Output the (x, y) coordinate of the center of the cell containing the given text.  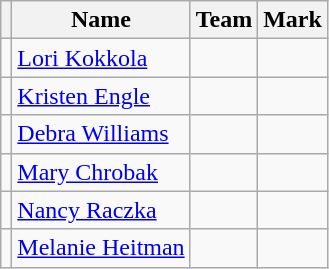
Mary Chrobak (101, 172)
Melanie Heitman (101, 248)
Debra Williams (101, 134)
Name (101, 20)
Kristen Engle (101, 96)
Mark (293, 20)
Lori Kokkola (101, 58)
Nancy Raczka (101, 210)
Team (224, 20)
